Pinpoint the cell where the given text exists, returning its [x, y] midpoint coordinate. 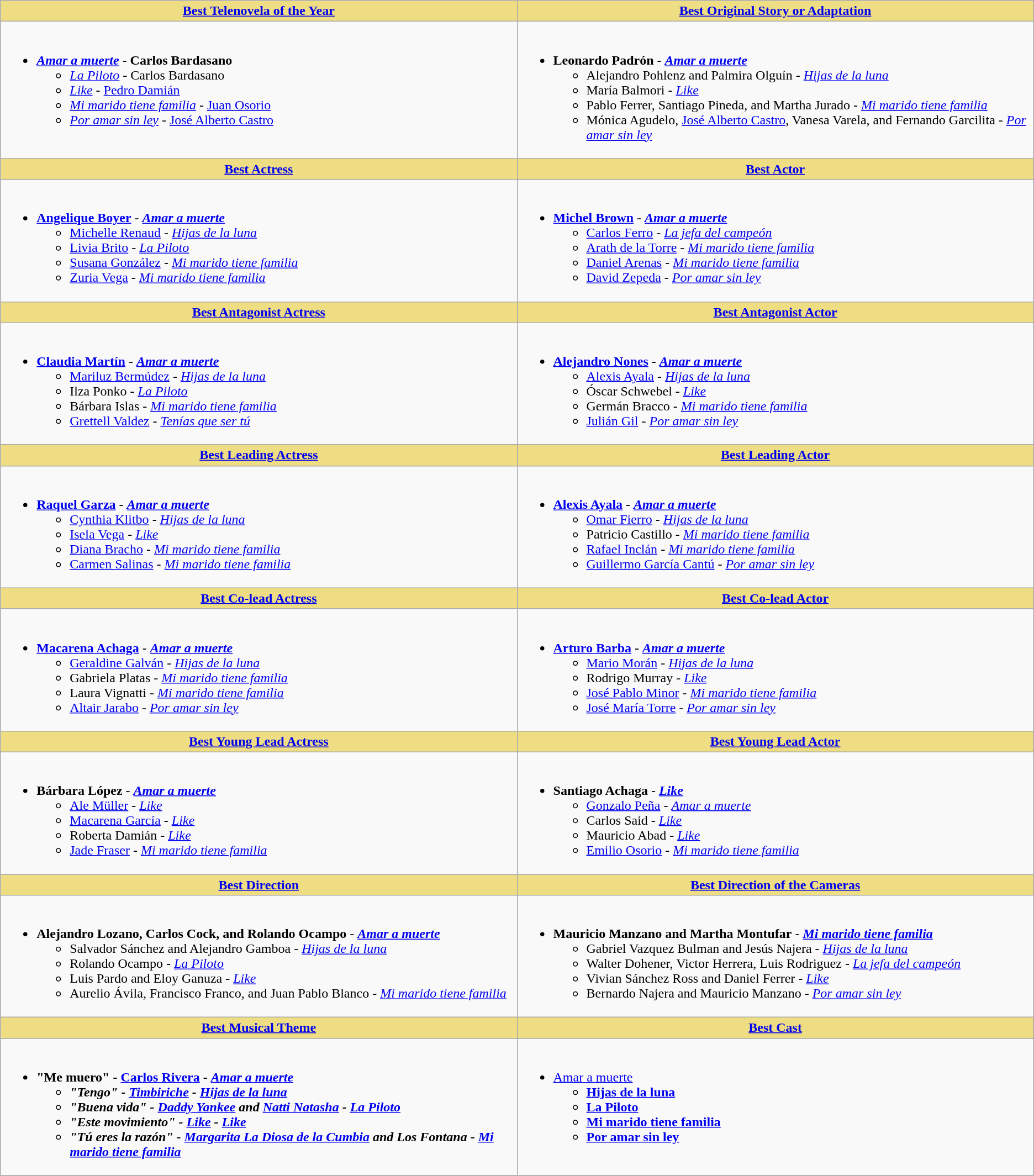
Amar a muerteHijas de la lunaLa PilotoMi marido tiene familiaPor amar sin ley [775, 1107]
Best Direction [258, 884]
Best Direction of the Cameras [775, 884]
Santiago Achaga - LikeGonzalo Peña - Amar a muerteCarlos Said - LikeMauricio Abad - LikeEmilio Osorio - Mi marido tiene familia [775, 813]
Best Co-lead Actor [775, 598]
Best Actor [775, 169]
Best Actress [258, 169]
Best Leading Actor [775, 455]
Best Antagonist Actress [258, 312]
Best Telenovela of the Year [258, 11]
Best Musical Theme [258, 1028]
Best Co-lead Actress [258, 598]
Best Original Story or Adaptation [775, 11]
Best Young Lead Actor [775, 741]
Best Leading Actress [258, 455]
Best Cast [775, 1028]
Best Young Lead Actress [258, 741]
Bárbara López - Amar a muerteAle Müller - LikeMacarena García - LikeRoberta Damián - LikeJade Fraser - Mi marido tiene familia [258, 813]
Best Antagonist Actor [775, 312]
